From the cell containing the given text, extract its center point as [X, Y] coordinate. 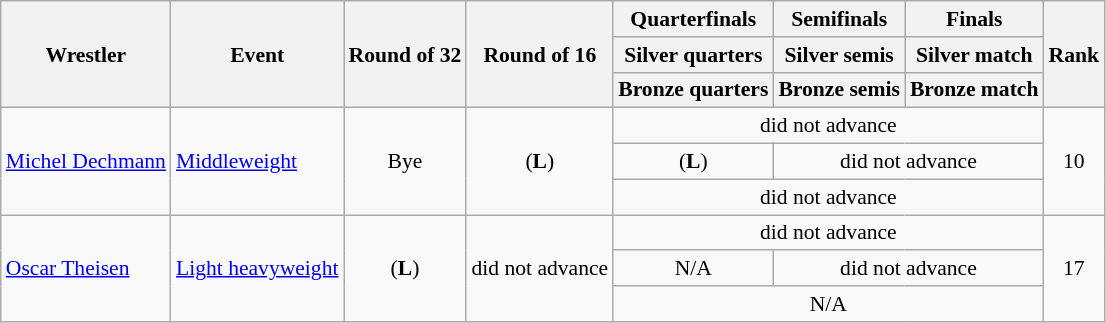
Event [258, 54]
17 [1074, 268]
Silver semis [838, 55]
Bronze match [974, 90]
Silver match [974, 55]
Oscar Theisen [86, 268]
Round of 32 [406, 54]
Rank [1074, 54]
Wrestler [86, 54]
Bye [406, 162]
Michel Dechmann [86, 162]
Middleweight [258, 162]
Quarterfinals [693, 19]
Silver quarters [693, 55]
Semifinals [838, 19]
Bronze quarters [693, 90]
Bronze semis [838, 90]
Finals [974, 19]
Light heavyweight [258, 268]
10 [1074, 162]
Round of 16 [540, 54]
